For the text-containing cell, return its midpoint in [x, y] coordinate format. 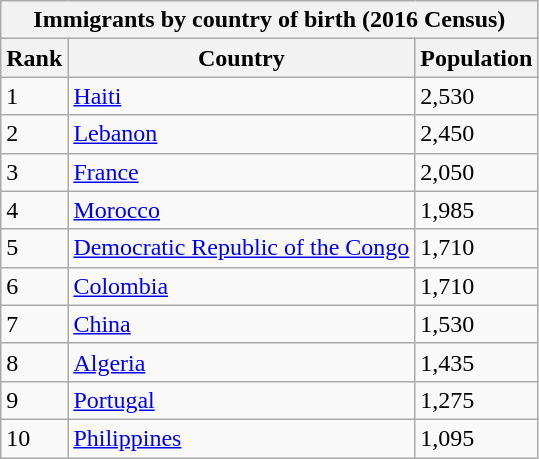
Population [476, 58]
6 [34, 286]
Lebanon [242, 134]
China [242, 324]
2,450 [476, 134]
9 [34, 400]
2 [34, 134]
Immigrants by country of birth (2016 Census) [270, 20]
Philippines [242, 438]
1,435 [476, 362]
1,530 [476, 324]
Democratic Republic of the Congo [242, 248]
1,095 [476, 438]
2,050 [476, 172]
1,985 [476, 210]
8 [34, 362]
France [242, 172]
1 [34, 96]
4 [34, 210]
Haiti [242, 96]
5 [34, 248]
Colombia [242, 286]
7 [34, 324]
Morocco [242, 210]
3 [34, 172]
2,530 [476, 96]
Algeria [242, 362]
Portugal [242, 400]
Rank [34, 58]
10 [34, 438]
1,275 [476, 400]
Country [242, 58]
